For the text-containing cell, return its midpoint in (x, y) coordinate format. 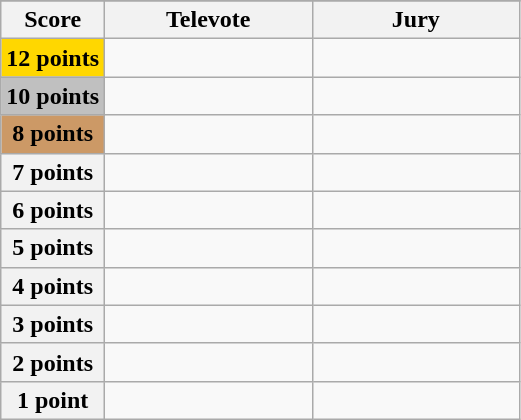
Televote (209, 20)
4 points (53, 286)
8 points (53, 134)
Score (53, 20)
5 points (53, 248)
10 points (53, 96)
2 points (53, 362)
12 points (53, 58)
7 points (53, 172)
Jury (416, 20)
1 point (53, 400)
6 points (53, 210)
3 points (53, 324)
